Provide the [x, y] coordinate of the cell's center where the given text is located.  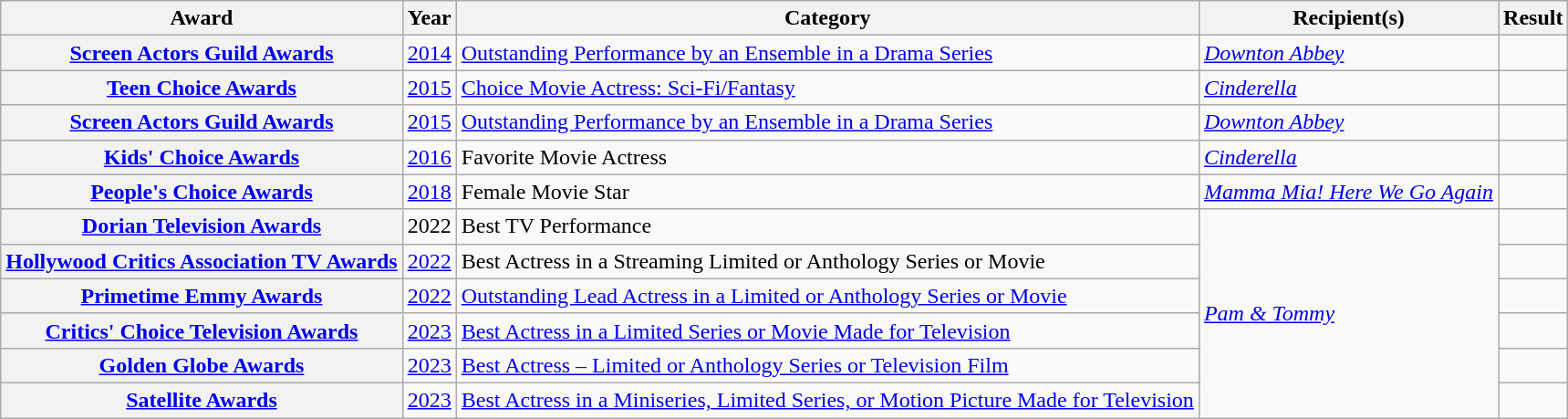
Hollywood Critics Association TV Awards [202, 261]
Primetime Emmy Awards [202, 296]
Satellite Awards [202, 400]
Best Actress in a Streaming Limited or Anthology Series or Movie [827, 261]
Favorite Movie Actress [827, 157]
2016 [429, 157]
Female Movie Star [827, 192]
2014 [429, 53]
Golden Globe Awards [202, 365]
Pam & Tommy [1348, 313]
Recipient(s) [1348, 18]
Kids' Choice Awards [202, 157]
Choice Movie Actress: Sci-Fi/Fantasy [827, 88]
Outstanding Lead Actress in a Limited or Anthology Series or Movie [827, 296]
Award [202, 18]
Mamma Mia! Here We Go Again [1348, 192]
Year [429, 18]
Category [827, 18]
Critics' Choice Television Awards [202, 330]
Best Actress in a Limited Series or Movie Made for Television [827, 330]
Best TV Performance [827, 226]
Best Actress – Limited or Anthology Series or Television Film [827, 365]
Teen Choice Awards [202, 88]
Dorian Television Awards [202, 226]
Result [1533, 18]
2018 [429, 192]
Best Actress in a Miniseries, Limited Series, or Motion Picture Made for Television [827, 400]
People's Choice Awards [202, 192]
